Locate the cell with the specified text and output its (x, y) center coordinate. 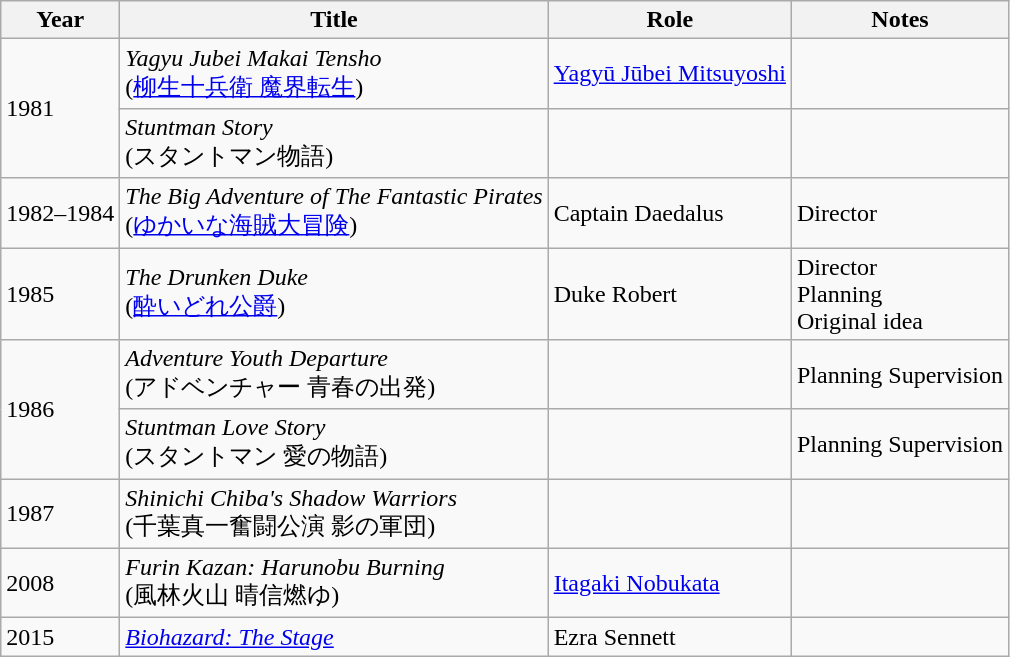
Furin Kazan: Harunobu Burning(風林火山 晴信燃ゆ) (334, 583)
1985 (60, 294)
1987 (60, 514)
Role (670, 20)
Title (334, 20)
Itagaki Nobukata (670, 583)
The Big Adventure of The Fantastic Pirates(ゆかいな海賊大冒険) (334, 213)
Year (60, 20)
Ezra Sennett (670, 637)
DirectorPlanningOriginal idea (900, 294)
Stuntman Story(スタントマン物語) (334, 143)
Director (900, 213)
Stuntman Love Story(スタントマン 愛の物語) (334, 444)
2015 (60, 637)
1981 (60, 108)
Shinichi Chiba's Shadow Warriors(千葉真一奮闘公演 影の軍団) (334, 514)
Biohazard: The Stage (334, 637)
1986 (60, 410)
2008 (60, 583)
Adventure Youth Departure(アドベンチャー 青春の出発) (334, 375)
Duke Robert (670, 294)
The Drunken Duke(酔いどれ公爵) (334, 294)
1982–1984 (60, 213)
Captain Daedalus (670, 213)
Yagyū Jūbei Mitsuyoshi (670, 74)
Notes (900, 20)
Yagyu Jubei Makai Tensho(柳生十兵衛 魔界転生) (334, 74)
